Search for the cell housing the specified text and yield its [x, y] center coordinate. 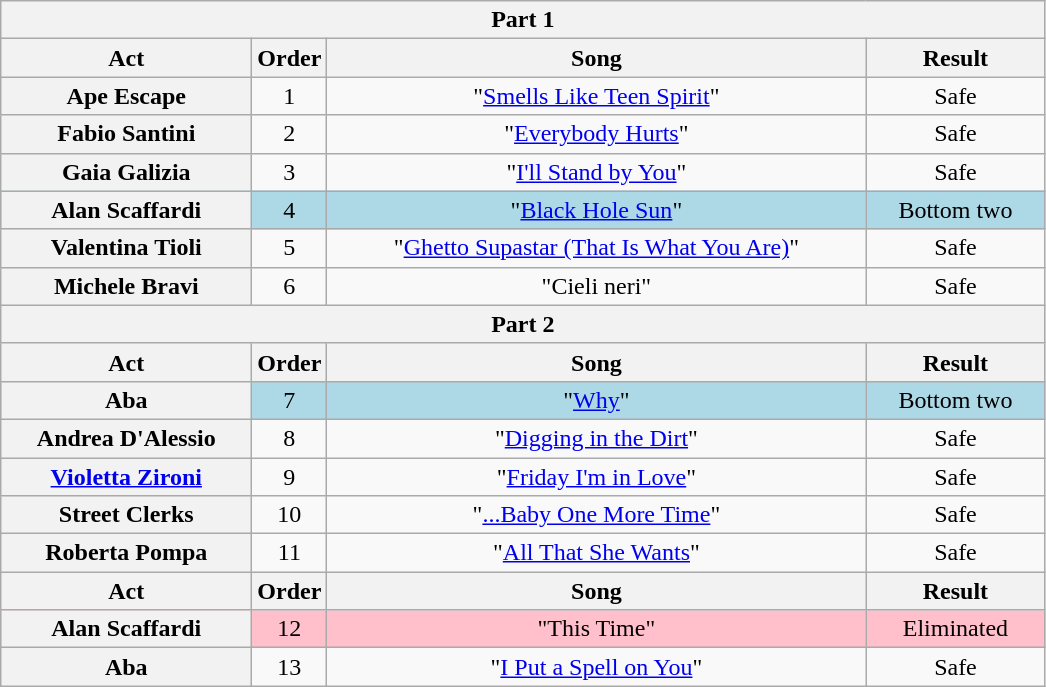
Eliminated [956, 629]
6 [290, 286]
2 [290, 134]
Street Clerks [126, 515]
"This Time" [596, 629]
12 [290, 629]
Part 1 [523, 20]
Andrea D'Alessio [126, 438]
10 [290, 515]
Fabio Santini [126, 134]
"Friday I'm in Love" [596, 477]
"I'll Stand by You" [596, 172]
"Ghetto Supastar (That Is What You Are)" [596, 248]
Roberta Pompa [126, 553]
Michele Bravi [126, 286]
9 [290, 477]
"Everybody Hurts" [596, 134]
11 [290, 553]
"Digging in the Dirt" [596, 438]
8 [290, 438]
"Black Hole Sun" [596, 210]
Violetta Zironi [126, 477]
"...Baby One More Time" [596, 515]
"Why" [596, 400]
"Smells Like Teen Spirit" [596, 96]
5 [290, 248]
"All That She Wants" [596, 553]
Part 2 [523, 324]
7 [290, 400]
Gaia Galizia [126, 172]
Ape Escape [126, 96]
"Cieli neri" [596, 286]
"I Put a Spell on You" [596, 667]
13 [290, 667]
1 [290, 96]
4 [290, 210]
3 [290, 172]
Valentina Tioli [126, 248]
